Locate the cell with the specified text and output its (X, Y) center coordinate. 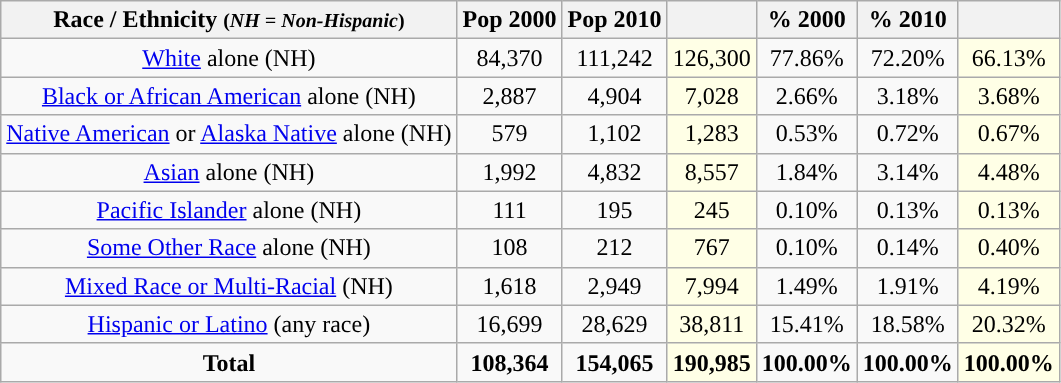
3.18% (908, 96)
28,629 (614, 324)
7,028 (712, 96)
16,699 (510, 324)
2,949 (614, 286)
1.91% (908, 286)
0.14% (908, 248)
38,811 (712, 324)
0.72% (908, 134)
126,300 (712, 58)
154,065 (614, 362)
4,904 (614, 96)
212 (614, 248)
4,832 (614, 172)
579 (510, 134)
4.48% (1008, 172)
0.53% (806, 134)
1,283 (712, 134)
195 (614, 210)
Mixed Race or Multi-Racial (NH) (229, 286)
1.84% (806, 172)
% 2010 (908, 20)
84,370 (510, 58)
111 (510, 210)
Total (229, 362)
66.13% (1008, 58)
Some Other Race alone (NH) (229, 248)
% 2000 (806, 20)
1.49% (806, 286)
Black or African American alone (NH) (229, 96)
0.40% (1008, 248)
15.41% (806, 324)
Hispanic or Latino (any race) (229, 324)
108 (510, 248)
1,102 (614, 134)
3.68% (1008, 96)
767 (712, 248)
Asian alone (NH) (229, 172)
Pacific Islander alone (NH) (229, 210)
2,887 (510, 96)
1,618 (510, 286)
111,242 (614, 58)
8,557 (712, 172)
4.19% (1008, 286)
Pop 2010 (614, 20)
245 (712, 210)
1,992 (510, 172)
18.58% (908, 324)
Native American or Alaska Native alone (NH) (229, 134)
77.86% (806, 58)
20.32% (1008, 324)
190,985 (712, 362)
Pop 2000 (510, 20)
72.20% (908, 58)
0.67% (1008, 134)
108,364 (510, 362)
Race / Ethnicity (NH = Non-Hispanic) (229, 20)
2.66% (806, 96)
White alone (NH) (229, 58)
3.14% (908, 172)
7,994 (712, 286)
